Identify which cell holds the provided text, then report its (X, Y) central coordinate. 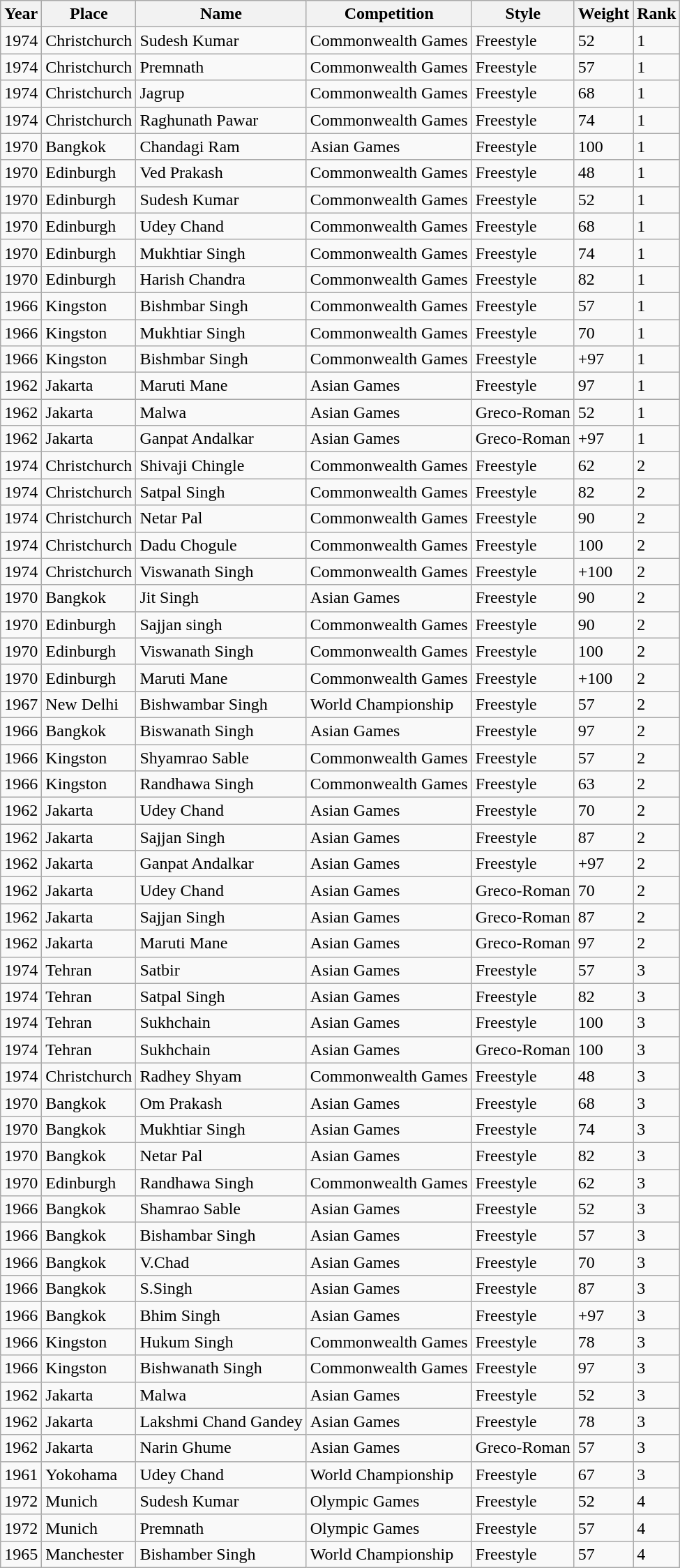
Raghunath Pawar (221, 120)
1965 (21, 1554)
Bishwanath Singh (221, 1368)
67 (603, 1474)
Bishambar Singh (221, 1236)
Harish Chandra (221, 279)
Narin Ghume (221, 1448)
1967 (21, 704)
Ved Prakash (221, 173)
Name (221, 14)
1961 (21, 1474)
Year (21, 14)
Biswanath Singh (221, 731)
Radhey Shyam (221, 1076)
Dadu Chogule (221, 545)
New Delhi (89, 704)
63 (603, 784)
Style (523, 14)
Shyamrao Sable (221, 757)
Hukum Singh (221, 1342)
Chandagi Ram (221, 147)
Jagrup (221, 94)
Satbir (221, 970)
Manchester (89, 1554)
Shivaji Chingle (221, 465)
Bishamber Singh (221, 1554)
S.Singh (221, 1289)
Yokohama (89, 1474)
Om Prakash (221, 1103)
V.Chad (221, 1262)
Bhim Singh (221, 1315)
Bishwambar Singh (221, 704)
Jit Singh (221, 598)
Competition (389, 14)
Sajjan singh (221, 625)
Place (89, 14)
Shamrao Sable (221, 1209)
Weight (603, 14)
Rank (657, 14)
Lakshmi Chand Gandey (221, 1421)
